Capture the cell that displays the provided text and extract its (x, y) central coordinate. 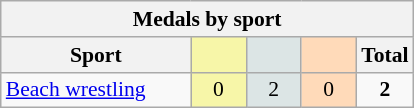
Beach wrestling (96, 90)
Medals by sport (208, 19)
Sport (96, 55)
Total (384, 55)
